Return (X, Y) of the center of cell containing provided text 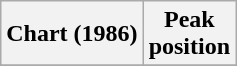
Chart (1986) (72, 34)
Peakposition (189, 34)
